Determine the (X, Y) coordinate at the center of the cell enclosing the given text.  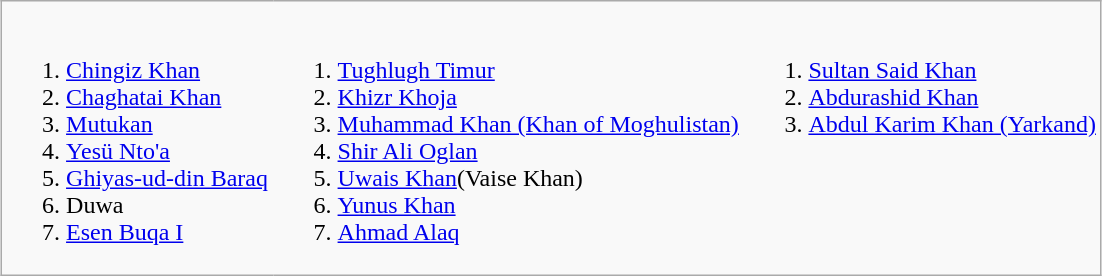
Chingiz Khan Chaghatai Khan Mutukan Yesü Nto'a Ghiyas-ud-din Baraq Duwa Esen Buqa I (137, 138)
Tughlugh Timur Khizr Khoja Muhammad Khan (Khan of Moghulistan) Shir Ali Oglan Uwais Khan(Vaise Khan) Yunus Khan Ahmad Alaq (508, 138)
Sultan Said Khan Abdurashid Khan Abdul Karim Khan (Yarkand) (923, 138)
